Locate the cell with the specified text and output its (X, Y) center coordinate. 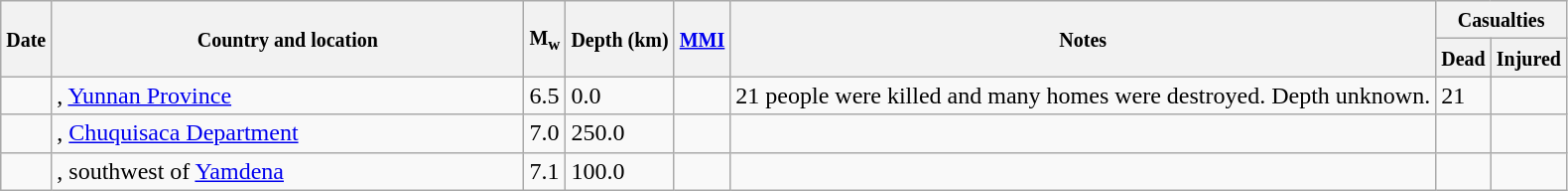
Notes (1084, 39)
21 people were killed and many homes were destroyed. Depth unknown. (1084, 95)
6.5 (545, 95)
, Yunnan Province (288, 95)
7.0 (545, 133)
250.0 (619, 133)
0.0 (619, 95)
, Chuquisaca Department (288, 133)
Country and location (288, 39)
Mw (545, 39)
MMI (703, 39)
Dead (1464, 58)
7.1 (545, 171)
, southwest of Yamdena (288, 171)
Depth (km) (619, 39)
100.0 (619, 171)
Casualties (1502, 20)
Injured (1528, 58)
21 (1464, 95)
Date (26, 39)
